Identify which cell holds the provided text, then report its (X, Y) central coordinate. 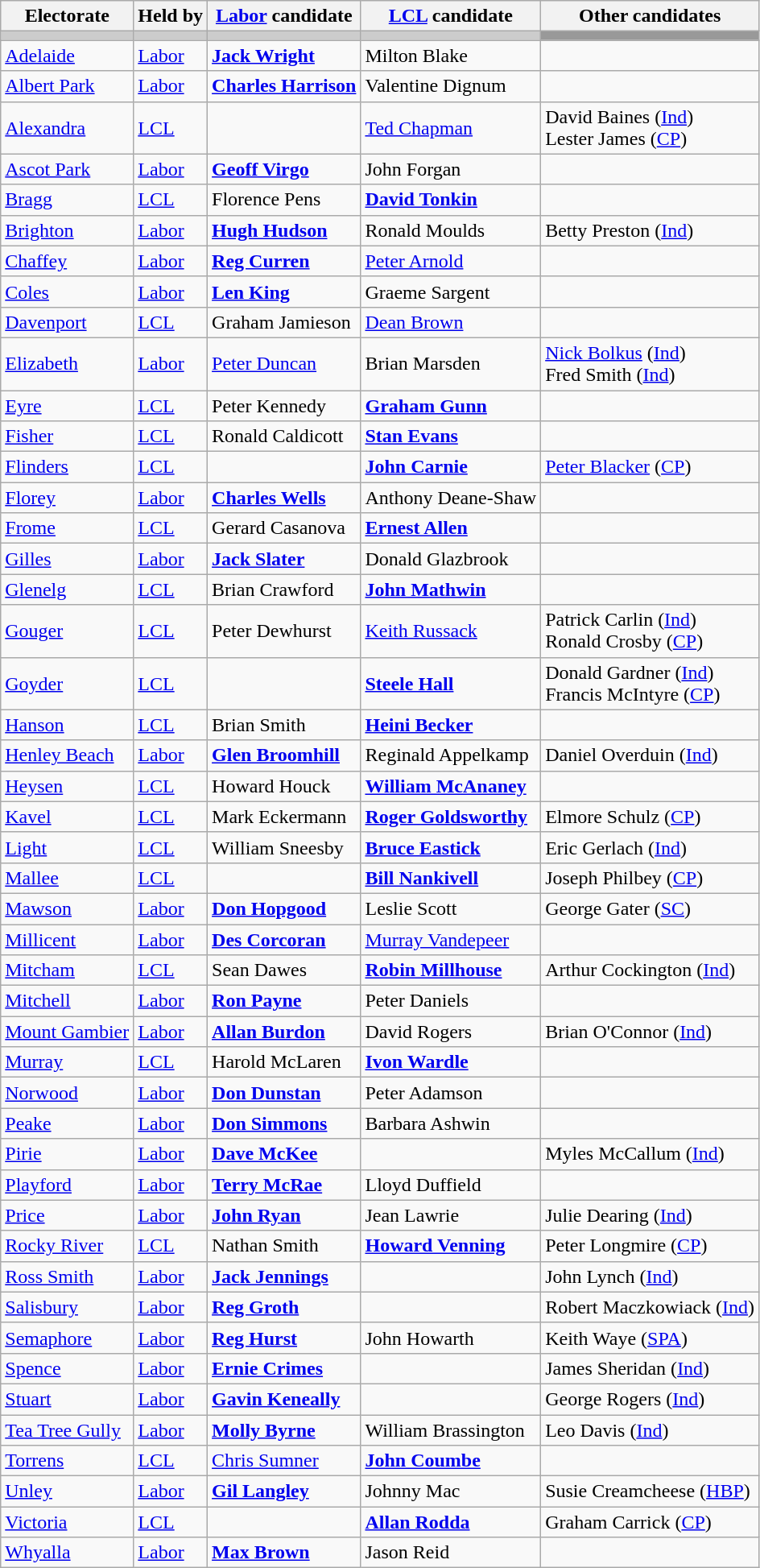
Semaphore (68, 1338)
John Lynch (Ind) (651, 1276)
John Howarth (451, 1338)
Playford (68, 1185)
Spence (68, 1368)
Robert Maczkowiack (Ind) (651, 1307)
Elizabeth (68, 364)
Charles Harrison (284, 86)
Donald Gardner (Ind) Francis McIntyre (CP) (651, 683)
Betty Preston (Ind) (651, 230)
Arthur Cockington (Ind) (651, 970)
George Rogers (Ind) (651, 1399)
Kavel (68, 817)
Brian Marsden (451, 364)
Mitchell (68, 1001)
Brian Crawford (284, 590)
Susie Creamcheese (HBP) (651, 1491)
Len King (284, 292)
Light (68, 847)
Ernest Allen (451, 528)
LCL candidate (451, 16)
Donald Glazbrook (451, 559)
Chris Sumner (284, 1461)
Held by (171, 16)
Fisher (68, 436)
Dave McKee (284, 1154)
Charles Wells (284, 498)
Nathan Smith (284, 1246)
Coles (68, 292)
George Gater (SC) (651, 908)
Ernie Crimes (284, 1368)
Ivon Wardle (451, 1062)
Brian Smith (284, 725)
Rocky River (68, 1246)
Gil Langley (284, 1491)
Ronald Caldicott (284, 436)
Hanson (68, 725)
Jack Slater (284, 559)
Allan Rodda (451, 1522)
Florey (68, 498)
Leslie Scott (451, 908)
Tea Tree Gully (68, 1429)
John Forgan (451, 169)
Terry McRae (284, 1185)
Graeme Sargent (451, 292)
Sean Dawes (284, 970)
Peter Duncan (284, 364)
John Carnie (451, 467)
Julie Dearing (Ind) (651, 1215)
Unley (68, 1491)
William McAnaney (451, 786)
Jack Jennings (284, 1276)
Millicent (68, 940)
Bruce Eastick (451, 847)
Milton Blake (451, 56)
Eric Gerlach (Ind) (651, 847)
Reg Hurst (284, 1338)
Pirie (68, 1154)
Geoff Virgo (284, 169)
Howard Venning (451, 1246)
Gavin Keneally (284, 1399)
Victoria (68, 1522)
Heysen (68, 786)
Mallee (68, 878)
Patrick Carlin (Ind) Ronald Crosby (CP) (651, 631)
Keith Russack (451, 631)
Harold McLaren (284, 1062)
Norwood (68, 1093)
Labor candidate (284, 16)
John Ryan (284, 1215)
Ascot Park (68, 169)
Daniel Overduin (Ind) (651, 755)
Mawson (68, 908)
David Rogers (451, 1032)
Brian O'Connor (Ind) (651, 1032)
Torrens (68, 1461)
Henley Beach (68, 755)
Flinders (68, 467)
Gerard Casanova (284, 528)
Jean Lawrie (451, 1215)
Molly Byrne (284, 1429)
Peter Blacker (CP) (651, 467)
Gilles (68, 559)
Glenelg (68, 590)
Chaffey (68, 261)
Alexandra (68, 127)
Max Brown (284, 1553)
David Baines (Ind) Lester James (CP) (651, 127)
William Brassington (451, 1429)
Allan Burdon (284, 1032)
Peter Arnold (451, 261)
Myles McCallum (Ind) (651, 1154)
Price (68, 1215)
Anthony Deane-Shaw (451, 498)
Peter Daniels (451, 1001)
William Sneesby (284, 847)
Graham Jamieson (284, 322)
Reg Groth (284, 1307)
Frome (68, 528)
Electorate (68, 16)
Peter Longmire (CP) (651, 1246)
Lloyd Duffield (451, 1185)
Mount Gambier (68, 1032)
Roger Goldsworthy (451, 817)
James Sheridan (Ind) (651, 1368)
Heini Becker (451, 725)
Bill Nankivell (451, 878)
Reg Curren (284, 261)
Stan Evans (451, 436)
Des Corcoran (284, 940)
Mitcham (68, 970)
Other candidates (651, 16)
Peter Dewhurst (284, 631)
Valentine Dignum (451, 86)
Don Dunstan (284, 1093)
Mark Eckermann (284, 817)
Graham Gunn (451, 405)
Ronald Moulds (451, 230)
Davenport (68, 322)
Ross Smith (68, 1276)
Don Simmons (284, 1123)
Leo Davis (Ind) (651, 1429)
David Tonkin (451, 200)
Graham Carrick (CP) (651, 1522)
Barbara Ashwin (451, 1123)
Howard Houck (284, 786)
Albert Park (68, 86)
Goyder (68, 683)
John Mathwin (451, 590)
Jack Wright (284, 56)
Johnny Mac (451, 1491)
Brighton (68, 230)
Gouger (68, 631)
Robin Millhouse (451, 970)
Jason Reid (451, 1553)
Adelaide (68, 56)
Steele Hall (451, 683)
Murray Vandepeer (451, 940)
Whyalla (68, 1553)
Peake (68, 1123)
Joseph Philbey (CP) (651, 878)
Eyre (68, 405)
Glen Broomhill (284, 755)
Salisbury (68, 1307)
Nick Bolkus (Ind) Fred Smith (Ind) (651, 364)
Peter Kennedy (284, 405)
Ron Payne (284, 1001)
Murray (68, 1062)
Hugh Hudson (284, 230)
Ted Chapman (451, 127)
Keith Waye (SPA) (651, 1338)
Elmore Schulz (CP) (651, 817)
Don Hopgood (284, 908)
John Coumbe (451, 1461)
Florence Pens (284, 200)
Reginald Appelkamp (451, 755)
Bragg (68, 200)
Dean Brown (451, 322)
Stuart (68, 1399)
Peter Adamson (451, 1093)
